Detect which cell encompasses the target text, then output its (x, y) center coordinate. 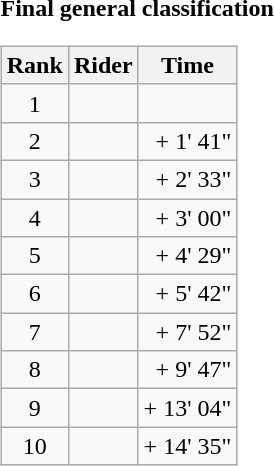
8 (34, 370)
+ 4' 29" (188, 256)
Time (188, 65)
10 (34, 446)
3 (34, 179)
4 (34, 217)
Rider (103, 65)
+ 13' 04" (188, 408)
+ 3' 00" (188, 217)
+ 9' 47" (188, 370)
5 (34, 256)
2 (34, 141)
+ 1' 41" (188, 141)
+ 14' 35" (188, 446)
+ 7' 52" (188, 332)
6 (34, 294)
Rank (34, 65)
+ 2' 33" (188, 179)
9 (34, 408)
7 (34, 332)
+ 5' 42" (188, 294)
1 (34, 103)
